Provide the (X, Y) coordinate of the cell's center where the given text is located.  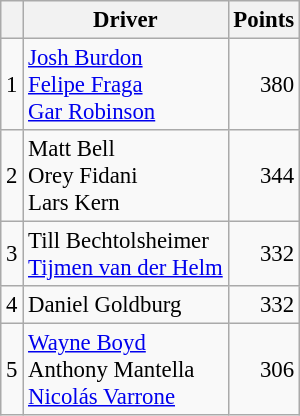
Driver (126, 20)
1 (12, 85)
3 (12, 254)
2 (12, 176)
306 (264, 370)
Wayne Boyd Anthony Mantella Nicolás Varrone (126, 370)
4 (12, 305)
Points (264, 20)
Daniel Goldburg (126, 305)
Josh Burdon Felipe Fraga Gar Robinson (126, 85)
Till Bechtolsheimer Tijmen van der Helm (126, 254)
Matt Bell Orey Fidani Lars Kern (126, 176)
380 (264, 85)
344 (264, 176)
5 (12, 370)
